Scan for the cell matching the given text and deliver its [x, y] coordinate at center. 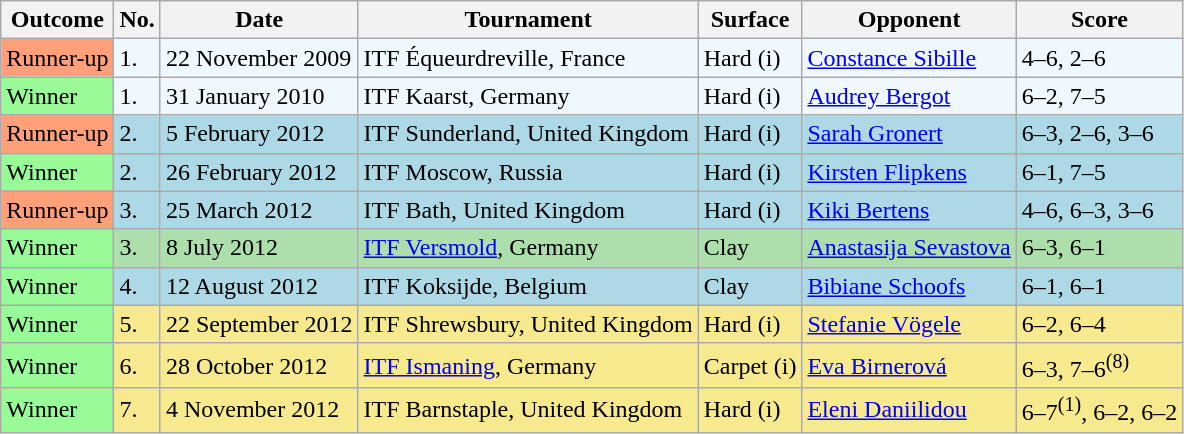
Score [1099, 20]
12 August 2012 [259, 286]
6–2, 6–4 [1099, 324]
6–2, 7–5 [1099, 96]
ITF Sunderland, United Kingdom [528, 134]
Eva Birnerová [909, 366]
25 March 2012 [259, 210]
6–7(1), 6–2, 6–2 [1099, 410]
Audrey Bergot [909, 96]
4. [137, 286]
26 February 2012 [259, 172]
Opponent [909, 20]
7. [137, 410]
ITF Moscow, Russia [528, 172]
ITF Bath, United Kingdom [528, 210]
Outcome [58, 20]
28 October 2012 [259, 366]
Constance Sibille [909, 58]
ITF Versmold, Germany [528, 248]
4–6, 6–3, 3–6 [1099, 210]
Bibiane Schoofs [909, 286]
4–6, 2–6 [1099, 58]
Anastasija Sevastova [909, 248]
6–1, 6–1 [1099, 286]
4 November 2012 [259, 410]
ITF Barnstaple, United Kingdom [528, 410]
ITF Kaarst, Germany [528, 96]
8 July 2012 [259, 248]
ITF Ismaning, Germany [528, 366]
Surface [750, 20]
Eleni Daniilidou [909, 410]
5. [137, 324]
Date [259, 20]
Kirsten Flipkens [909, 172]
6–3, 2–6, 3–6 [1099, 134]
Stefanie Vögele [909, 324]
No. [137, 20]
31 January 2010 [259, 96]
22 November 2009 [259, 58]
Kiki Bertens [909, 210]
6–1, 7–5 [1099, 172]
ITF Équeurdreville, France [528, 58]
6–3, 7–6(8) [1099, 366]
Tournament [528, 20]
Carpet (i) [750, 366]
6. [137, 366]
22 September 2012 [259, 324]
5 February 2012 [259, 134]
ITF Shrewsbury, United Kingdom [528, 324]
Sarah Gronert [909, 134]
6–3, 6–1 [1099, 248]
ITF Koksijde, Belgium [528, 286]
